Detect which cell encompasses the target text, then output its [x, y] center coordinate. 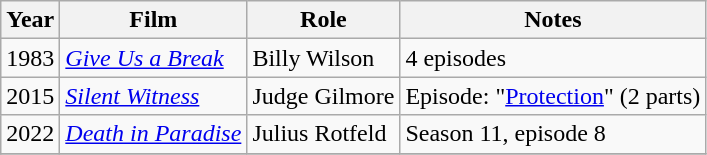
2015 [30, 96]
Year [30, 20]
Season 11, episode 8 [553, 134]
4 episodes [553, 58]
Judge Gilmore [324, 96]
Billy Wilson [324, 58]
Give Us a Break [154, 58]
Julius Rotfeld [324, 134]
Film [154, 20]
1983 [30, 58]
2022 [30, 134]
Notes [553, 20]
Episode: "Protection" (2 parts) [553, 96]
Death in Paradise [154, 134]
Silent Witness [154, 96]
Role [324, 20]
